Identify which cell holds the provided text, then report its (X, Y) central coordinate. 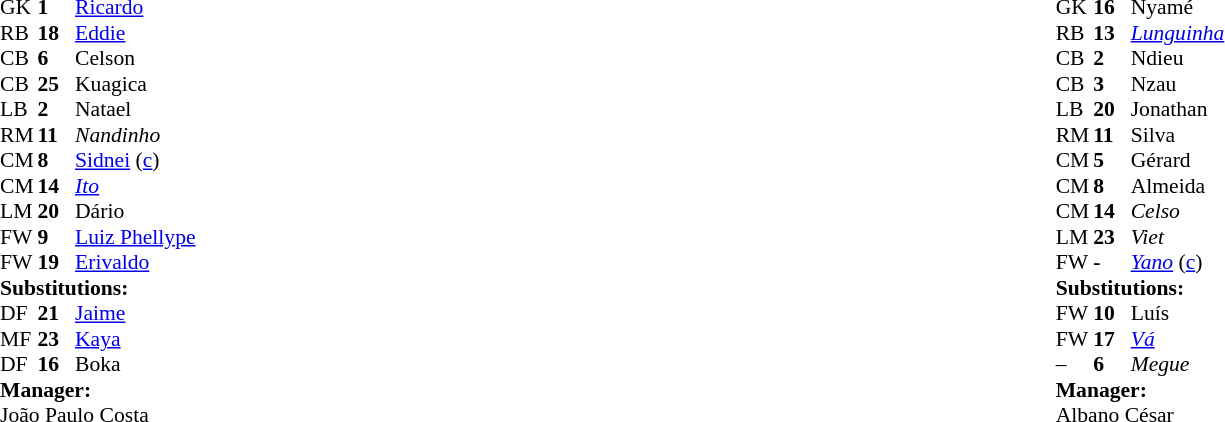
Nzau (1178, 84)
Vá (1178, 339)
25 (57, 84)
21 (57, 313)
Lunguinha (1178, 33)
Luís (1178, 313)
Viet (1178, 237)
Erivaldo (136, 263)
Silva (1178, 135)
Boka (136, 365)
- (1112, 263)
Gérard (1178, 161)
Yano (c) (1178, 263)
Ito (136, 186)
Eddie (136, 33)
Megue (1178, 365)
Kuagica (136, 84)
Kaya (136, 339)
18 (57, 33)
Jonathan (1178, 109)
10 (1112, 313)
Natael (136, 109)
3 (1112, 84)
Celso (1178, 211)
13 (1112, 33)
Nandinho (136, 135)
Sidnei (c) (136, 161)
Celson (136, 59)
17 (1112, 339)
16 (57, 365)
Ndieu (1178, 59)
Luiz Phellype (136, 237)
Jaime (136, 313)
19 (57, 263)
– (1075, 365)
Dário (136, 211)
9 (57, 237)
MF (19, 339)
Almeida (1178, 186)
5 (1112, 161)
